Return the [x, y] coordinate for the center point of the cell that contains the specified text.  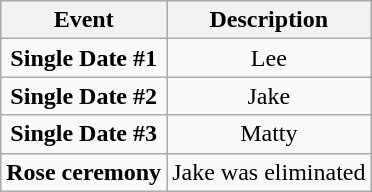
Lee [269, 58]
Single Date #1 [84, 58]
Jake was eliminated [269, 172]
Single Date #3 [84, 134]
Description [269, 20]
Matty [269, 134]
Jake [269, 96]
Rose ceremony [84, 172]
Event [84, 20]
Single Date #2 [84, 96]
